Locate the cell with the specified text and output its (X, Y) center coordinate. 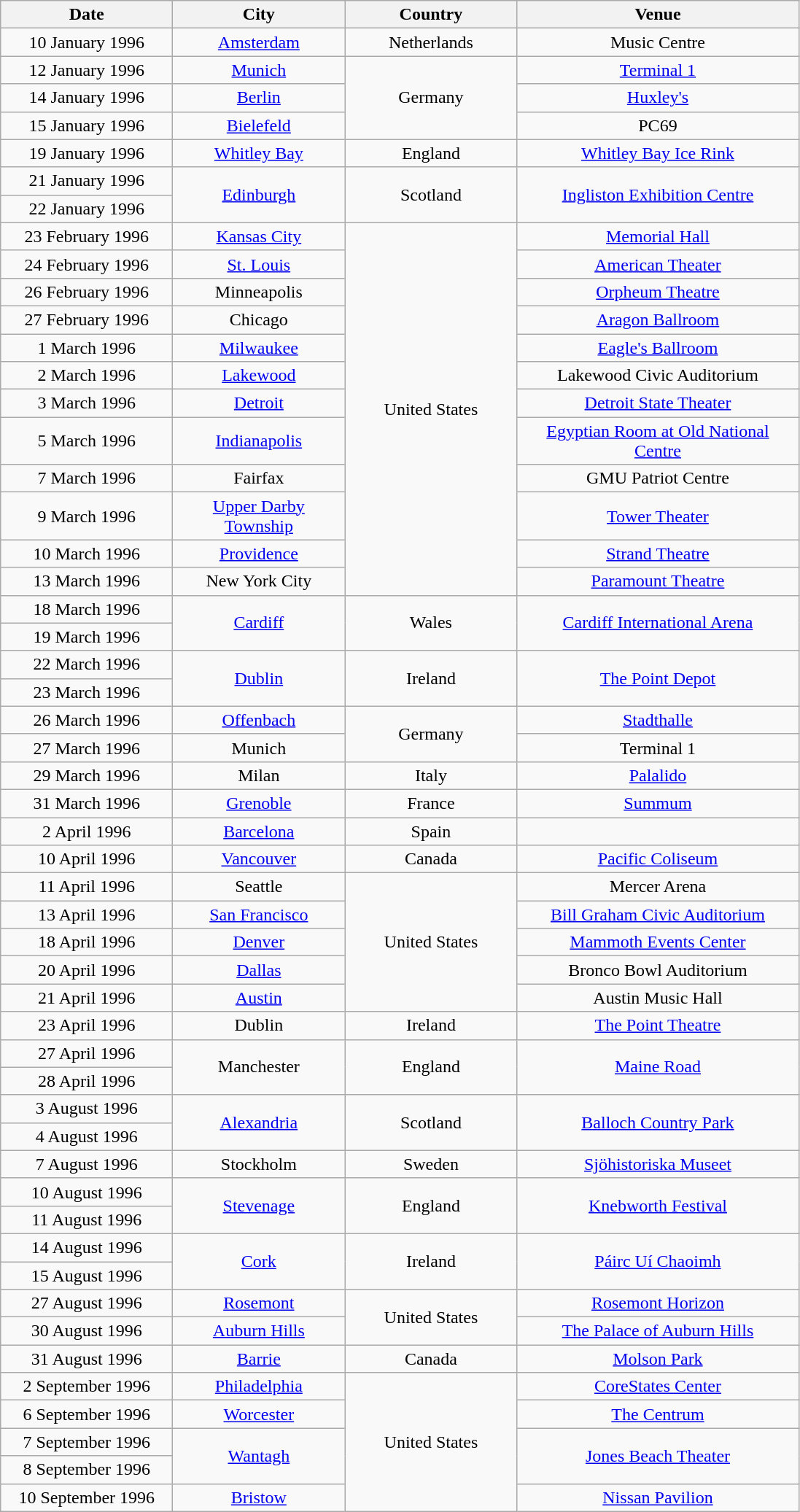
23 February 1996 (87, 236)
9 March 1996 (87, 516)
Stadthalle (658, 720)
Detroit (259, 403)
6 September 1996 (87, 1414)
GMU Patriot Centre (658, 478)
12 January 1996 (87, 70)
23 April 1996 (87, 1026)
Spain (431, 831)
Austin (259, 998)
Vancouver (259, 859)
Palalido (658, 775)
Amsterdam (259, 42)
Minneapolis (259, 292)
The Point Depot (658, 678)
26 March 1996 (87, 720)
Venue (658, 15)
Worcester (259, 1414)
31 August 1996 (87, 1359)
27 August 1996 (87, 1303)
Aragon Ballroom (658, 319)
2 September 1996 (87, 1387)
11 August 1996 (87, 1220)
The Palace of Auburn Hills (658, 1331)
30 August 1996 (87, 1331)
Barcelona (259, 831)
3 March 1996 (87, 403)
10 March 1996 (87, 554)
Lakewood (259, 376)
Philadelphia (259, 1387)
Tower Theater (658, 516)
Upper Darby Township (259, 516)
Music Centre (658, 42)
Milwaukee (259, 348)
Chicago (259, 319)
Mercer Arena (658, 887)
24 February 1996 (87, 264)
CoreStates Center (658, 1387)
13 April 1996 (87, 915)
14 August 1996 (87, 1247)
1 March 1996 (87, 348)
27 February 1996 (87, 319)
Whitley Bay (259, 153)
Detroit State Theater (658, 403)
Grenoble (259, 803)
Sjöhistoriska Museet (658, 1164)
29 March 1996 (87, 775)
Date (87, 15)
Páirc Uí Chaoimh (658, 1261)
Dallas (259, 970)
7 March 1996 (87, 478)
Cardiff International Arena (658, 623)
8 September 1996 (87, 1470)
Country (431, 15)
Stockholm (259, 1164)
22 March 1996 (87, 664)
Strand Theatre (658, 554)
Egyptian Room at Old National Centre (658, 441)
City (259, 15)
22 January 1996 (87, 209)
Stevenage (259, 1206)
10 September 1996 (87, 1497)
Austin Music Hall (658, 998)
Berlin (259, 98)
France (431, 803)
Whitley Bay Ice Rink (658, 153)
4 August 1996 (87, 1136)
10 January 1996 (87, 42)
Pacific Coliseum (658, 859)
St. Louis (259, 264)
Rosemont Horizon (658, 1303)
Molson Park (658, 1359)
15 January 1996 (87, 125)
Bill Graham Civic Auditorium (658, 915)
Cardiff (259, 623)
19 March 1996 (87, 637)
19 January 1996 (87, 153)
23 March 1996 (87, 692)
27 April 1996 (87, 1053)
Italy (431, 775)
Providence (259, 554)
Rosemont (259, 1303)
New York City (259, 581)
Alexandria (259, 1123)
Cork (259, 1261)
Milan (259, 775)
Offenbach (259, 720)
Edinburgh (259, 195)
Mammoth Events Center (658, 942)
27 March 1996 (87, 748)
18 March 1996 (87, 609)
Bronco Bowl Auditorium (658, 970)
Summum (658, 803)
10 August 1996 (87, 1192)
Sweden (431, 1164)
26 February 1996 (87, 292)
Barrie (259, 1359)
Fairfax (259, 478)
Balloch Country Park (658, 1123)
American Theater (658, 264)
Bristow (259, 1497)
11 April 1996 (87, 887)
Maine Road (658, 1067)
Knebworth Festival (658, 1206)
3 August 1996 (87, 1109)
Jones Beach Theater (658, 1456)
Denver (259, 942)
2 April 1996 (87, 831)
13 March 1996 (87, 581)
Seattle (259, 887)
Lakewood Civic Auditorium (658, 376)
The Point Theatre (658, 1026)
Ingliston Exhibition Centre (658, 195)
Bielefeld (259, 125)
Indianapolis (259, 441)
Eagle's Ballroom (658, 348)
The Centrum (658, 1414)
14 January 1996 (87, 98)
7 September 1996 (87, 1442)
Orpheum Theatre (658, 292)
Kansas City (259, 236)
5 March 1996 (87, 441)
10 April 1996 (87, 859)
20 April 1996 (87, 970)
Wantagh (259, 1456)
San Francisco (259, 915)
Huxley's (658, 98)
15 August 1996 (87, 1276)
31 March 1996 (87, 803)
Wales (431, 623)
PC69 (658, 125)
Manchester (259, 1067)
Netherlands (431, 42)
21 January 1996 (87, 181)
Paramount Theatre (658, 581)
Memorial Hall (658, 236)
2 March 1996 (87, 376)
Nissan Pavilion (658, 1497)
Auburn Hills (259, 1331)
21 April 1996 (87, 998)
7 August 1996 (87, 1164)
28 April 1996 (87, 1081)
18 April 1996 (87, 942)
